For the text-containing cell, return its midpoint in [x, y] coordinate format. 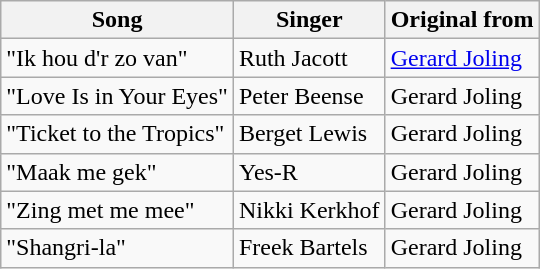
Freek Bartels [309, 248]
Yes-R [309, 172]
Peter Beense [309, 96]
Ruth Jacott [309, 58]
"Zing met me mee" [118, 210]
Song [118, 20]
"Shangri-la" [118, 248]
Berget Lewis [309, 134]
Nikki Kerkhof [309, 210]
"Maak me gek" [118, 172]
"Ik hou d'r zo van" [118, 58]
"Ticket to the Tropics" [118, 134]
Original from [462, 20]
Singer [309, 20]
"Love Is in Your Eyes" [118, 96]
